Return the [X, Y] coordinate for the center point of the cell that contains the specified text.  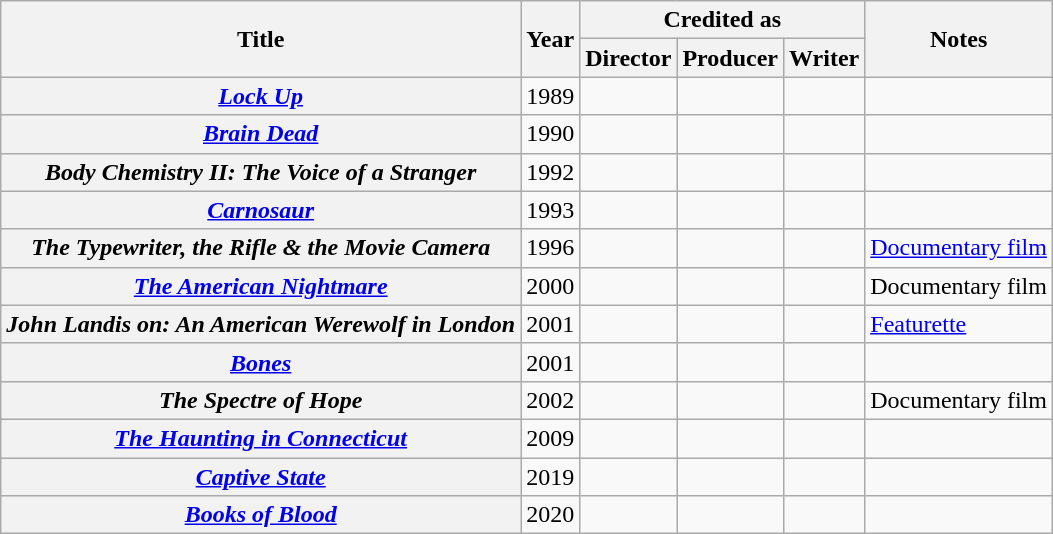
Producer [730, 58]
Year [550, 39]
Director [628, 58]
2020 [550, 515]
1996 [550, 248]
2002 [550, 400]
Bones [261, 362]
1989 [550, 96]
Writer [824, 58]
Carnosaur [261, 210]
The Spectre of Hope [261, 400]
Notes [959, 39]
John Landis on: An American Werewolf in London [261, 324]
Captive State [261, 477]
1993 [550, 210]
The Typewriter, the Rifle & the Movie Camera [261, 248]
Title [261, 39]
The American Nightmare [261, 286]
2009 [550, 438]
1992 [550, 172]
Brain Dead [261, 134]
1990 [550, 134]
The Haunting in Connecticut [261, 438]
2019 [550, 477]
2000 [550, 286]
Featurette [959, 324]
Credited as [722, 20]
Body Chemistry II: The Voice of a Stranger [261, 172]
Lock Up [261, 96]
Books of Blood [261, 515]
